Return the (X, Y) coordinate for the center point of the cell that contains the specified text.  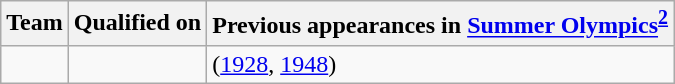
Team (35, 24)
Previous appearances in Summer Olympics2 (440, 24)
(1928, 1948) (440, 64)
Qualified on (137, 24)
